Search for the cell housing the specified text and yield its [X, Y] center coordinate. 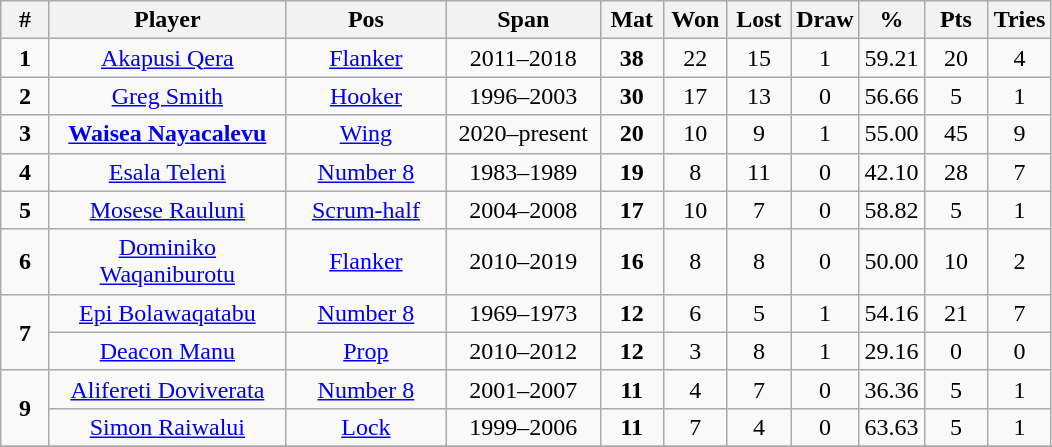
15 [759, 58]
1999–2006 [523, 427]
Lock [366, 427]
Epi Bolawaqatabu [167, 313]
Pos [366, 20]
Lost [759, 20]
Mat [632, 20]
Dominiko Waqaniburotu [167, 262]
Akapusi Qera [167, 58]
% [892, 20]
Player [167, 20]
# [26, 20]
Scrum-half [366, 210]
Prop [366, 351]
Won [696, 20]
Hooker [366, 96]
Tries [1020, 20]
21 [956, 313]
56.66 [892, 96]
42.10 [892, 172]
30 [632, 96]
59.21 [892, 58]
Pts [956, 20]
2004–2008 [523, 210]
2010–2019 [523, 262]
63.63 [892, 427]
2011–2018 [523, 58]
22 [696, 58]
1983–1989 [523, 172]
2001–2007 [523, 389]
Wing [366, 134]
2010–2012 [523, 351]
Greg Smith [167, 96]
58.82 [892, 210]
Draw [825, 20]
45 [956, 134]
Simon Raiwalui [167, 427]
Alifereti Doviverata [167, 389]
19 [632, 172]
16 [632, 262]
54.16 [892, 313]
50.00 [892, 262]
28 [956, 172]
Waisea Nayacalevu [167, 134]
Deacon Manu [167, 351]
29.16 [892, 351]
1996–2003 [523, 96]
2020–present [523, 134]
Esala Teleni [167, 172]
Span [523, 20]
1969–1973 [523, 313]
55.00 [892, 134]
36.36 [892, 389]
38 [632, 58]
13 [759, 96]
Mosese Rauluni [167, 210]
